From the cell containing the given text, extract its center point as [x, y] coordinate. 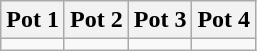
Pot 4 [224, 20]
Pot 2 [96, 20]
Pot 3 [160, 20]
Pot 1 [33, 20]
